Search for the cell housing the specified text and yield its (x, y) center coordinate. 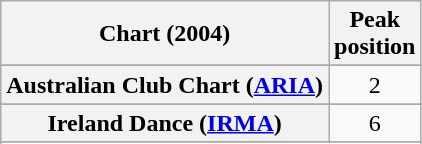
Peakposition (374, 34)
Ireland Dance (IRMA) (165, 123)
Australian Club Chart (ARIA) (165, 85)
6 (374, 123)
Chart (2004) (165, 34)
2 (374, 85)
